Search for the cell housing the specified text and yield its [x, y] center coordinate. 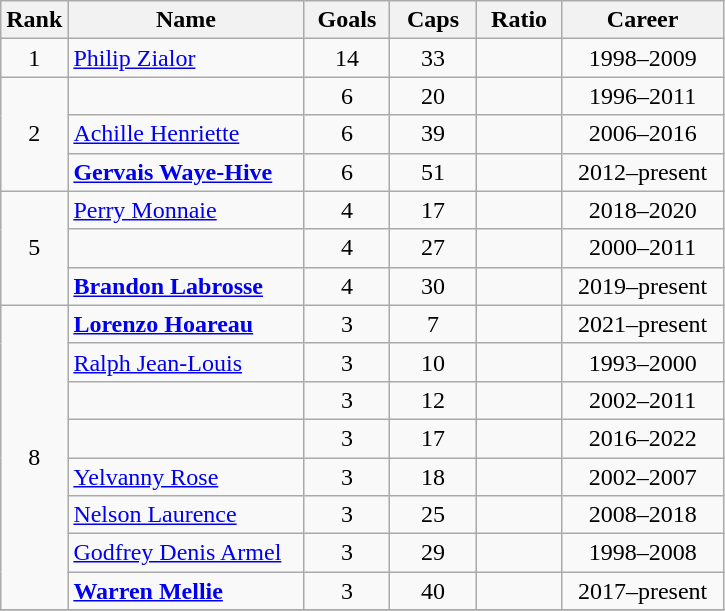
Gervais Waye-Hive [186, 172]
2019–present [642, 286]
12 [433, 400]
Ratio [519, 20]
10 [433, 362]
1998–2009 [642, 58]
2016–2022 [642, 438]
20 [433, 96]
Lorenzo Hoareau [186, 324]
2002–2011 [642, 400]
1 [34, 58]
Goals [347, 20]
Brandon Labrosse [186, 286]
39 [433, 134]
2017–present [642, 591]
18 [433, 477]
Caps [433, 20]
30 [433, 286]
7 [433, 324]
Godfrey Denis Armel [186, 553]
1996–2011 [642, 96]
1993–2000 [642, 362]
2018–2020 [642, 210]
Rank [34, 20]
Perry Monnaie [186, 210]
Nelson Laurence [186, 515]
8 [34, 457]
27 [433, 248]
Ralph Jean-Louis [186, 362]
Name [186, 20]
40 [433, 591]
33 [433, 58]
5 [34, 248]
Career [642, 20]
2008–2018 [642, 515]
29 [433, 553]
25 [433, 515]
Achille Henriette [186, 134]
2006–2016 [642, 134]
2012–present [642, 172]
14 [347, 58]
2000–2011 [642, 248]
Philip Zialor [186, 58]
2021–present [642, 324]
2 [34, 134]
Warren Mellie [186, 591]
Yelvanny Rose [186, 477]
1998–2008 [642, 553]
2002–2007 [642, 477]
51 [433, 172]
